Provide the [X, Y] coordinate of the cell's center where the given text is located.  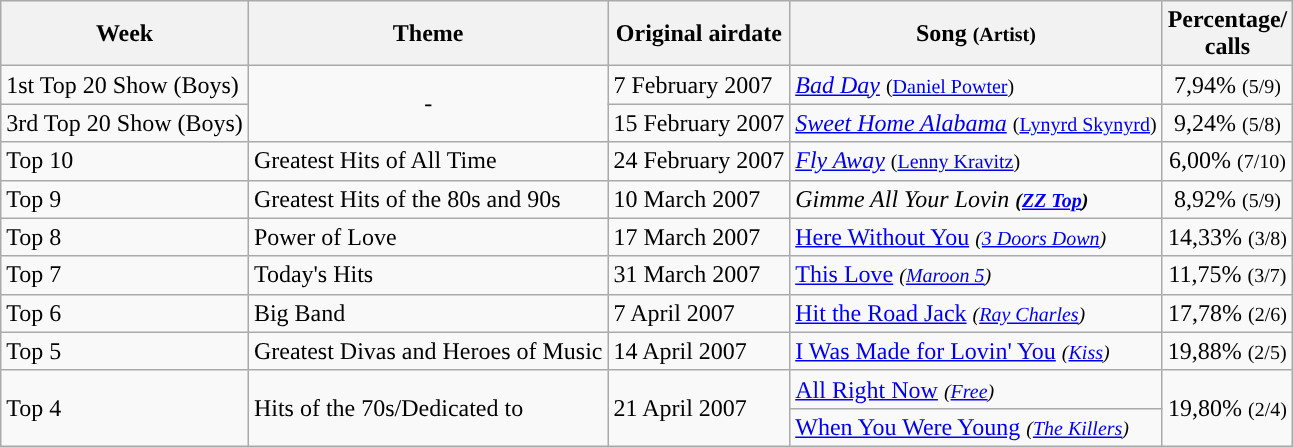
Top 5 [125, 351]
Today's Hits [428, 275]
3rd Top 20 Show (Boys) [125, 123]
31 March 2007 [699, 275]
Week [125, 34]
Big Band [428, 313]
This Love (Maroon 5) [976, 275]
15 February 2007 [699, 123]
Theme [428, 34]
Greatest Divas and Heroes of Music [428, 351]
7 April 2007 [699, 313]
I Was Made for Lovin' You (Kiss) [976, 351]
When You Were Young (The Killers) [976, 427]
19,88% (2/5) [1228, 351]
- [428, 104]
Top 6 [125, 313]
14,33% (3/8) [1228, 237]
Greatest Hits of All Time [428, 161]
7,94% (5/9) [1228, 85]
Sweet Home Alabama (Lynyrd Skynyrd) [976, 123]
Original airdate [699, 34]
Power of Love [428, 237]
Percentage/calls [1228, 34]
17,78% (2/6) [1228, 313]
9,24% (5/8) [1228, 123]
19,80% (2/4) [1228, 408]
6,00% (7/10) [1228, 161]
Top 4 [125, 408]
Fly Away (Lenny Kravitz) [976, 161]
14 April 2007 [699, 351]
Greatest Hits of the 80s and 90s [428, 199]
Hit the Road Jack (Ray Charles) [976, 313]
10 March 2007 [699, 199]
8,92% (5/9) [1228, 199]
Bad Day (Daniel Powter) [976, 85]
Hits of the 70s/Dedicated to [428, 408]
7 February 2007 [699, 85]
24 February 2007 [699, 161]
Top 9 [125, 199]
1st Top 20 Show (Boys) [125, 85]
Top 10 [125, 161]
Top 7 [125, 275]
Song (Artist) [976, 34]
Gimme All Your Lovin (ZZ Top) [976, 199]
21 April 2007 [699, 408]
Top 8 [125, 237]
Here Without You (3 Doors Down) [976, 237]
17 March 2007 [699, 237]
All Right Now (Free) [976, 389]
11,75% (3/7) [1228, 275]
